Identify which cell holds the provided text, then report its (X, Y) central coordinate. 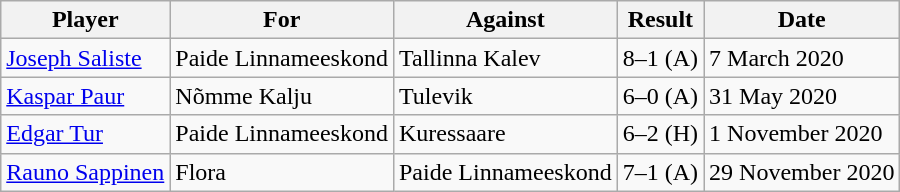
Player (86, 20)
For (282, 20)
Rauno Sappinen (86, 172)
Kaspar Paur (86, 96)
Joseph Saliste (86, 58)
8–1 (A) (660, 58)
Flora (282, 172)
7 March 2020 (802, 58)
Edgar Tur (86, 134)
Tallinna Kalev (505, 58)
Tulevik (505, 96)
31 May 2020 (802, 96)
29 November 2020 (802, 172)
Result (660, 20)
Against (505, 20)
1 November 2020 (802, 134)
Nõmme Kalju (282, 96)
Kuressaare (505, 134)
6–0 (A) (660, 96)
Date (802, 20)
7–1 (A) (660, 172)
6–2 (H) (660, 134)
